Identify which cell holds the provided text, then report its (x, y) central coordinate. 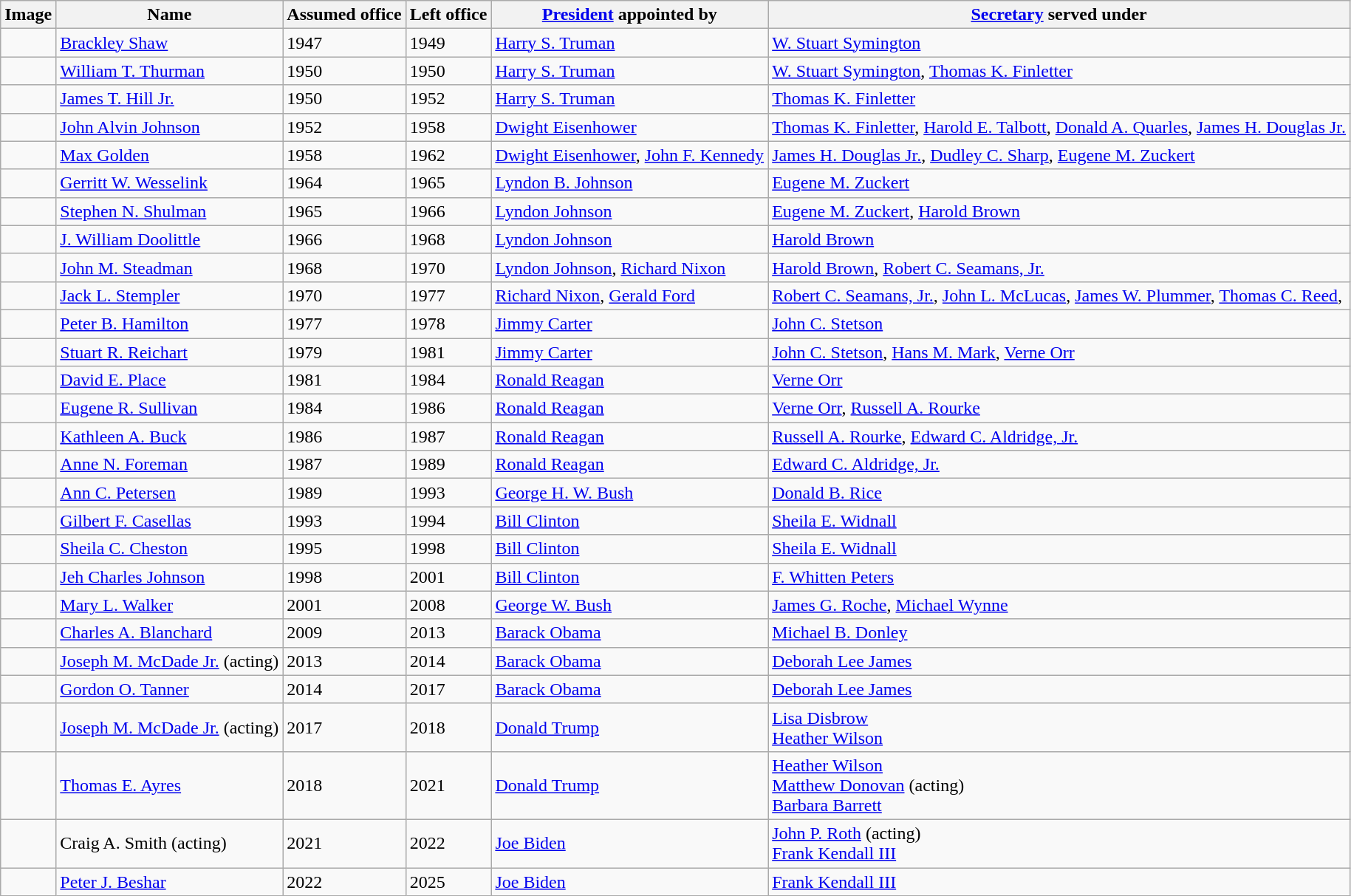
Lisa DisbrowHeather Wilson (1059, 727)
Russell A. Rourke, Edward C. Aldridge, Jr. (1059, 437)
Image (28, 15)
1947 (344, 43)
James T. Hill Jr. (170, 99)
1994 (448, 521)
Stuart R. Reichart (170, 352)
Thomas K. Finletter (1059, 99)
Craig A. Smith (acting) (170, 844)
Peter B. Hamilton (170, 324)
Anne N. Foreman (170, 465)
Jack L. Stempler (170, 295)
John C. Stetson (1059, 324)
Eugene R. Sullivan (170, 408)
President appointed by (629, 15)
Assumed office (344, 15)
Eugene M. Zuckert, Harold Brown (1059, 211)
Harold Brown, Robert C. Seamans, Jr. (1059, 267)
F. Whitten Peters (1059, 577)
Ann C. Petersen (170, 493)
Edward C. Aldridge, Jr. (1059, 465)
Mary L. Walker (170, 605)
Dwight Eisenhower (629, 127)
W. Stuart Symington (1059, 43)
1949 (448, 43)
Michael B. Donley (1059, 633)
Sheila C. Cheston (170, 549)
Eugene M. Zuckert (1059, 183)
Donald B. Rice (1059, 493)
Verne Orr (1059, 380)
Gordon O. Tanner (170, 689)
John C. Stetson, Hans M. Mark, Verne Orr (1059, 352)
J. William Doolittle (170, 239)
David E. Place (170, 380)
George H. W. Bush (629, 493)
Secretary served under (1059, 15)
Max Golden (170, 155)
Heather WilsonMatthew Donovan (acting)Barbara Barrett (1059, 785)
Name (170, 15)
William T. Thurman (170, 71)
Thomas E. Ayres (170, 785)
Gilbert F. Casellas (170, 521)
John Alvin Johnson (170, 127)
1979 (344, 352)
Kathleen A. Buck (170, 437)
George W. Bush (629, 605)
Harold Brown (1059, 239)
Robert C. Seamans, Jr., John L. McLucas, James W. Plummer, Thomas C. Reed, (1059, 295)
James H. Douglas Jr., Dudley C. Sharp, Eugene M. Zuckert (1059, 155)
James G. Roche, Michael Wynne (1059, 605)
Jeh Charles Johnson (170, 577)
2025 (448, 881)
Dwight Eisenhower, John F. Kennedy (629, 155)
John M. Steadman (170, 267)
John P. Roth (acting)Frank Kendall III (1059, 844)
Frank Kendall III (1059, 881)
Charles A. Blanchard (170, 633)
Richard Nixon, Gerald Ford (629, 295)
2009 (344, 633)
Left office (448, 15)
Thomas K. Finletter, Harold E. Talbott, Donald A. Quarles, James H. Douglas Jr. (1059, 127)
1962 (448, 155)
1978 (448, 324)
1995 (344, 549)
Stephen N. Shulman (170, 211)
Brackley Shaw (170, 43)
Verne Orr, Russell A. Rourke (1059, 408)
2008 (448, 605)
W. Stuart Symington, Thomas K. Finletter (1059, 71)
Gerritt W. Wesselink (170, 183)
1964 (344, 183)
Lyndon Johnson, Richard Nixon (629, 267)
Peter J. Beshar (170, 881)
Lyndon B. Johnson (629, 183)
